Find where the given text appears and provide that cell's center as [X, Y] coordinate. 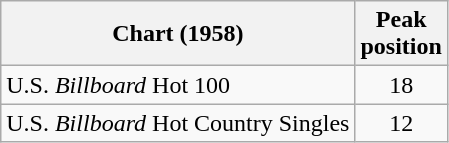
12 [401, 123]
U.S. Billboard Hot 100 [178, 85]
Chart (1958) [178, 34]
U.S. Billboard Hot Country Singles [178, 123]
18 [401, 85]
Peakposition [401, 34]
